Scan for the cell matching the given text and deliver its (X, Y) coordinate at center. 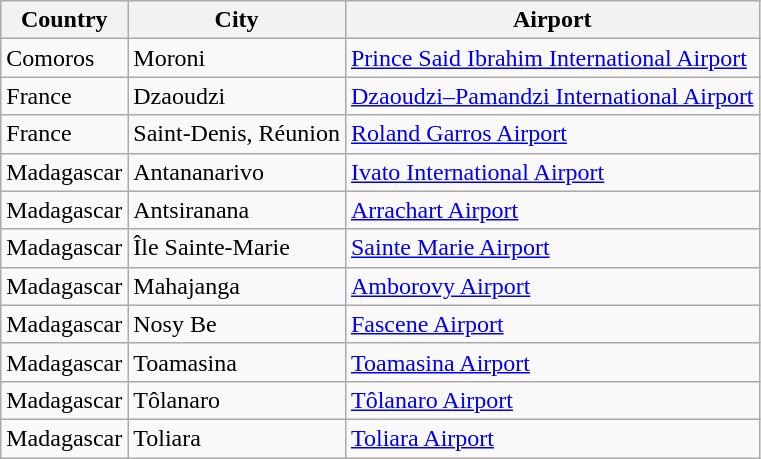
Country (64, 20)
Arrachart Airport (552, 210)
Antsiranana (237, 210)
Saint-Denis, Réunion (237, 134)
Moroni (237, 58)
Île Sainte-Marie (237, 248)
Prince Said Ibrahim International Airport (552, 58)
Roland Garros Airport (552, 134)
Toamasina (237, 362)
Airport (552, 20)
City (237, 20)
Tôlanaro (237, 400)
Antananarivo (237, 172)
Comoros (64, 58)
Toamasina Airport (552, 362)
Fascene Airport (552, 324)
Dzaoudzi (237, 96)
Toliara Airport (552, 438)
Nosy Be (237, 324)
Toliara (237, 438)
Mahajanga (237, 286)
Dzaoudzi–Pamandzi International Airport (552, 96)
Tôlanaro Airport (552, 400)
Sainte Marie Airport (552, 248)
Ivato International Airport (552, 172)
Amborovy Airport (552, 286)
